For the text-containing cell, return its midpoint in [x, y] coordinate format. 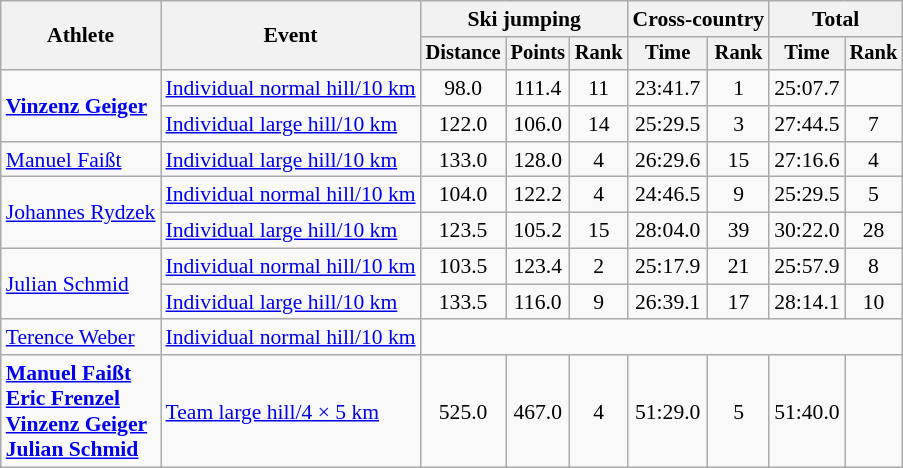
25:07.7 [806, 88]
26:29.6 [668, 160]
123.4 [538, 267]
133.0 [464, 160]
Vinzenz Geiger [81, 106]
122.2 [538, 195]
Manuel Faißt [81, 160]
17 [738, 302]
51:40.0 [806, 411]
98.0 [464, 88]
26:39.1 [668, 302]
106.0 [538, 124]
Cross-country [699, 19]
103.5 [464, 267]
Athlete [81, 36]
Johannes Rydzek [81, 212]
28:04.0 [668, 231]
Julian Schmid [81, 284]
24:46.5 [668, 195]
128.0 [538, 160]
525.0 [464, 411]
28:14.1 [806, 302]
123.5 [464, 231]
21 [738, 267]
27:44.5 [806, 124]
116.0 [538, 302]
8 [874, 267]
11 [599, 88]
Terence Weber [81, 338]
28 [874, 231]
Distance [464, 54]
111.4 [538, 88]
467.0 [538, 411]
27:16.6 [806, 160]
25:17.9 [668, 267]
105.2 [538, 231]
14 [599, 124]
1 [738, 88]
39 [738, 231]
122.0 [464, 124]
Manuel FaißtEric FrenzelVinzenz GeigerJulian Schmid [81, 411]
Points [538, 54]
Event [290, 36]
104.0 [464, 195]
51:29.0 [668, 411]
7 [874, 124]
133.5 [464, 302]
Ski jumping [524, 19]
30:22.0 [806, 231]
10 [874, 302]
3 [738, 124]
25:57.9 [806, 267]
Total [836, 19]
23:41.7 [668, 88]
Team large hill/4 × 5 km [290, 411]
2 [599, 267]
